For the text-containing cell, return its midpoint in (X, Y) coordinate format. 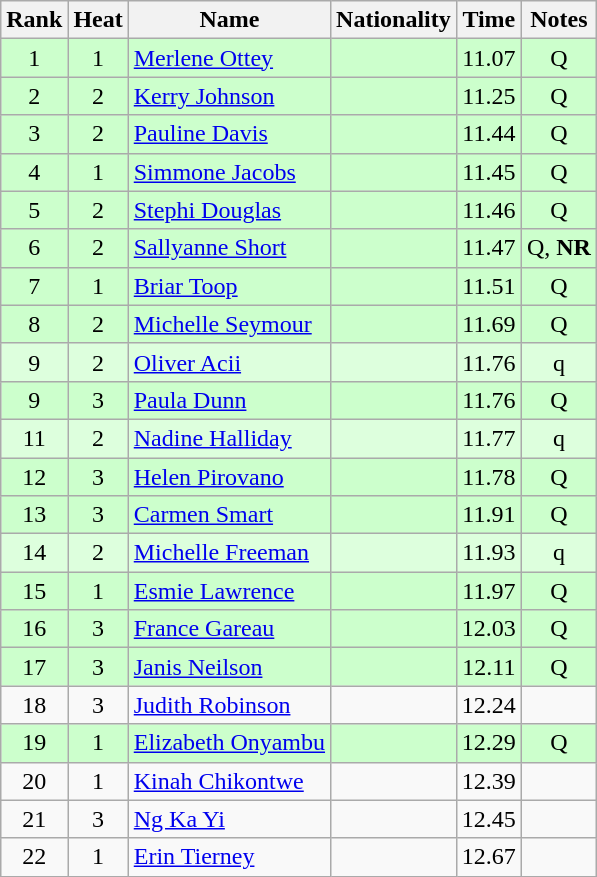
Briar Toop (229, 286)
Stephi Douglas (229, 210)
Sallyanne Short (229, 248)
11.97 (488, 591)
15 (34, 591)
Name (229, 20)
11.47 (488, 248)
11.46 (488, 210)
14 (34, 553)
Rank (34, 20)
Paula Dunn (229, 400)
Notes (558, 20)
12 (34, 477)
12.39 (488, 781)
Oliver Acii (229, 362)
12.11 (488, 667)
Merlene Ottey (229, 58)
11.25 (488, 96)
Heat (98, 20)
4 (34, 172)
Pauline Davis (229, 134)
Kinah Chikontwe (229, 781)
11.69 (488, 324)
Michelle Freeman (229, 553)
11.91 (488, 515)
16 (34, 629)
11.07 (488, 58)
Erin Tierney (229, 857)
17 (34, 667)
Q, NR (558, 248)
20 (34, 781)
11.77 (488, 438)
France Gareau (229, 629)
8 (34, 324)
Janis Neilson (229, 667)
Nationality (394, 20)
Michelle Seymour (229, 324)
12.29 (488, 743)
19 (34, 743)
11 (34, 438)
11.45 (488, 172)
Esmie Lawrence (229, 591)
Kerry Johnson (229, 96)
6 (34, 248)
Helen Pirovano (229, 477)
Ng Ka Yi (229, 819)
Judith Robinson (229, 705)
Simmone Jacobs (229, 172)
11.44 (488, 134)
Elizabeth Onyambu (229, 743)
5 (34, 210)
22 (34, 857)
12.67 (488, 857)
12.03 (488, 629)
Carmen Smart (229, 515)
11.78 (488, 477)
11.93 (488, 553)
13 (34, 515)
12.24 (488, 705)
12.45 (488, 819)
11.51 (488, 286)
21 (34, 819)
Nadine Halliday (229, 438)
18 (34, 705)
7 (34, 286)
Time (488, 20)
